Find where the given text appears and provide that cell's center as [x, y] coordinate. 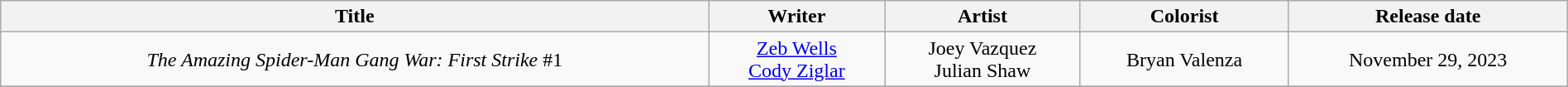
Colorist [1184, 17]
November 29, 2023 [1427, 60]
Writer [797, 17]
Zeb WellsCody Ziglar [797, 60]
Joey VazquezJulian Shaw [982, 60]
Title [355, 17]
Bryan Valenza [1184, 60]
Release date [1427, 17]
The Amazing Spider-Man Gang War: First Strike #1 [355, 60]
Artist [982, 17]
